Extract the [x, y] coordinate from the center of the cell holding the provided text.  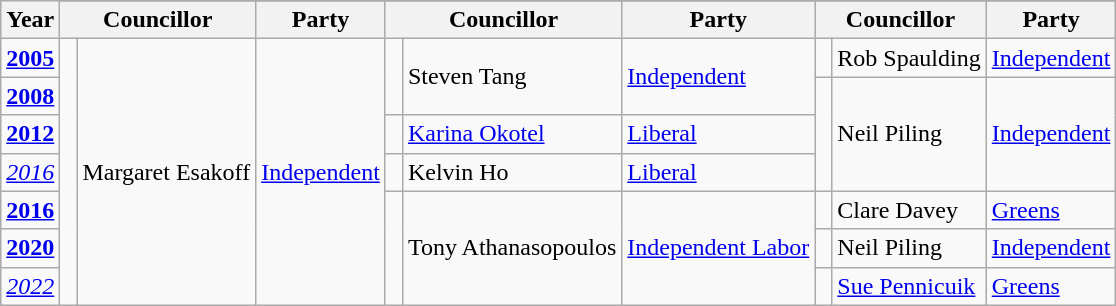
Tony Athanasopoulos [512, 248]
Kelvin Ho [512, 172]
Margaret Esakoff [166, 172]
Steven Tang [512, 77]
2005 [30, 58]
Sue Pennicuik [909, 286]
2008 [30, 96]
2022 [30, 286]
Year [30, 20]
Karina Okotel [512, 134]
Independent Labor [718, 248]
2012 [30, 134]
Rob Spaulding [909, 58]
Clare Davey [909, 210]
2020 [30, 248]
